Pinpoint the cell where the given text exists, returning its (X, Y) midpoint coordinate. 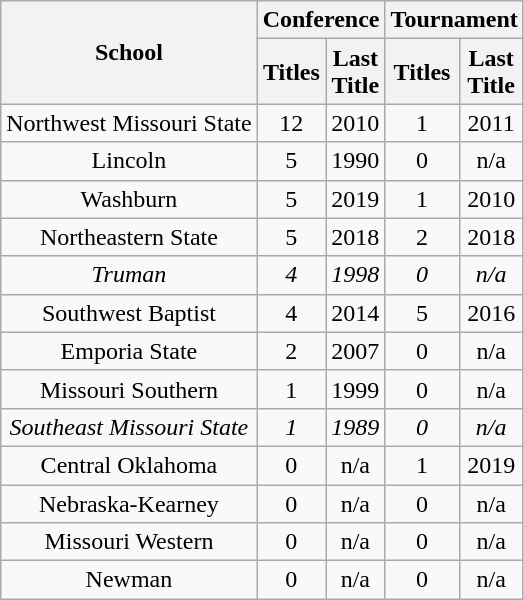
Northeastern State (129, 237)
Tournament (454, 20)
School (129, 52)
Conference (321, 20)
Washburn (129, 199)
Central Oklahoma (129, 465)
Southwest Baptist (129, 313)
2014 (356, 313)
1990 (356, 161)
2007 (356, 351)
Missouri Western (129, 542)
Emporia State (129, 351)
Lincoln (129, 161)
2016 (491, 313)
Southeast Missouri State (129, 427)
12 (291, 123)
1998 (356, 275)
Newman (129, 580)
1999 (356, 389)
Missouri Southern (129, 389)
Truman (129, 275)
2011 (491, 123)
Northwest Missouri State (129, 123)
1989 (356, 427)
Nebraska-Kearney (129, 503)
